Find where the given text appears and provide that cell's center as [X, Y] coordinate. 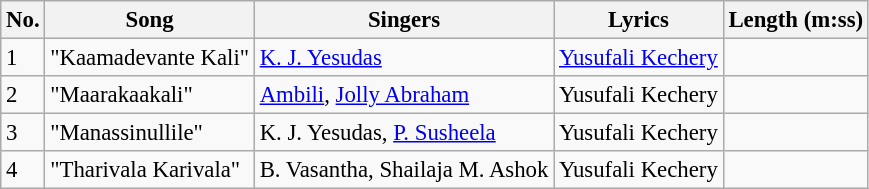
4 [23, 170]
Song [150, 20]
K. J. Yesudas [404, 58]
"Manassinullile" [150, 133]
3 [23, 133]
"Maarakaakali" [150, 95]
"Tharivala Karivala" [150, 170]
1 [23, 58]
No. [23, 20]
Length (m:ss) [796, 20]
Singers [404, 20]
"Kaamadevante Kali" [150, 58]
B. Vasantha, Shailaja M. Ashok [404, 170]
Ambili, Jolly Abraham [404, 95]
K. J. Yesudas, P. Susheela [404, 133]
Lyrics [638, 20]
2 [23, 95]
